Return the (x, y) coordinate for the center point of the cell that contains the specified text.  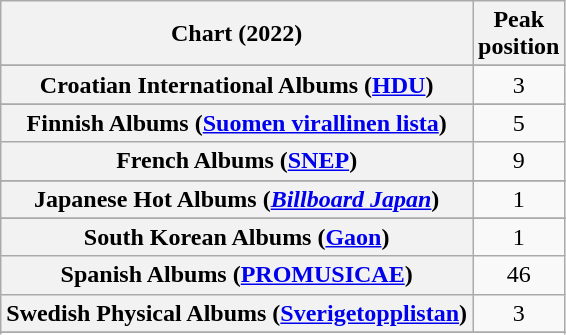
French Albums (SNEP) (237, 161)
South Korean Albums (Gaon) (237, 237)
9 (519, 161)
Chart (2022) (237, 34)
Croatian International Albums (HDU) (237, 85)
Swedish Physical Albums (Sverigetopplistan) (237, 313)
Spanish Albums (PROMUSICAE) (237, 275)
Peakposition (519, 34)
Japanese Hot Albums (Billboard Japan) (237, 199)
46 (519, 275)
5 (519, 123)
Finnish Albums (Suomen virallinen lista) (237, 123)
